For the text-containing cell, return its midpoint in (X, Y) coordinate format. 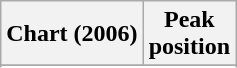
Peak position (189, 34)
Chart (2006) (72, 34)
